Return (X, Y) of the center of cell containing provided text 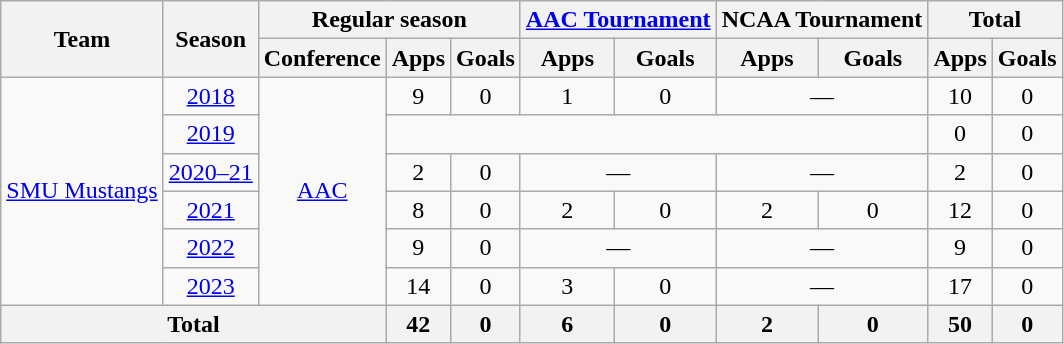
NCAA Tournament (822, 20)
Team (82, 39)
3 (567, 286)
Conference (322, 58)
50 (960, 324)
12 (960, 210)
2020–21 (210, 172)
2022 (210, 248)
2018 (210, 96)
10 (960, 96)
42 (418, 324)
SMU Mustangs (82, 191)
2021 (210, 210)
8 (418, 210)
AAC (322, 191)
Regular season (389, 20)
Season (210, 39)
6 (567, 324)
1 (567, 96)
2019 (210, 134)
14 (418, 286)
17 (960, 286)
AAC Tournament (618, 20)
2023 (210, 286)
